Determine the [X, Y] coordinate at the center of the cell enclosing the given text.  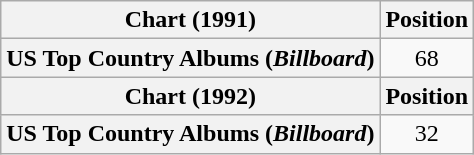
Chart (1992) [190, 96]
68 [427, 58]
32 [427, 134]
Chart (1991) [190, 20]
